Output the [X, Y] coordinate of the center of the cell containing the given text.  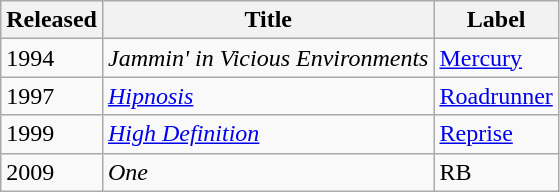
RB [496, 172]
Label [496, 20]
1994 [52, 58]
Released [52, 20]
1997 [52, 96]
1999 [52, 134]
Mercury [496, 58]
2009 [52, 172]
Hipnosis [268, 96]
Title [268, 20]
One [268, 172]
Jammin' in Vicious Environments [268, 58]
Roadrunner [496, 96]
Reprise [496, 134]
High Definition [268, 134]
